Output the (x, y) coordinate of the center of the cell containing the given text.  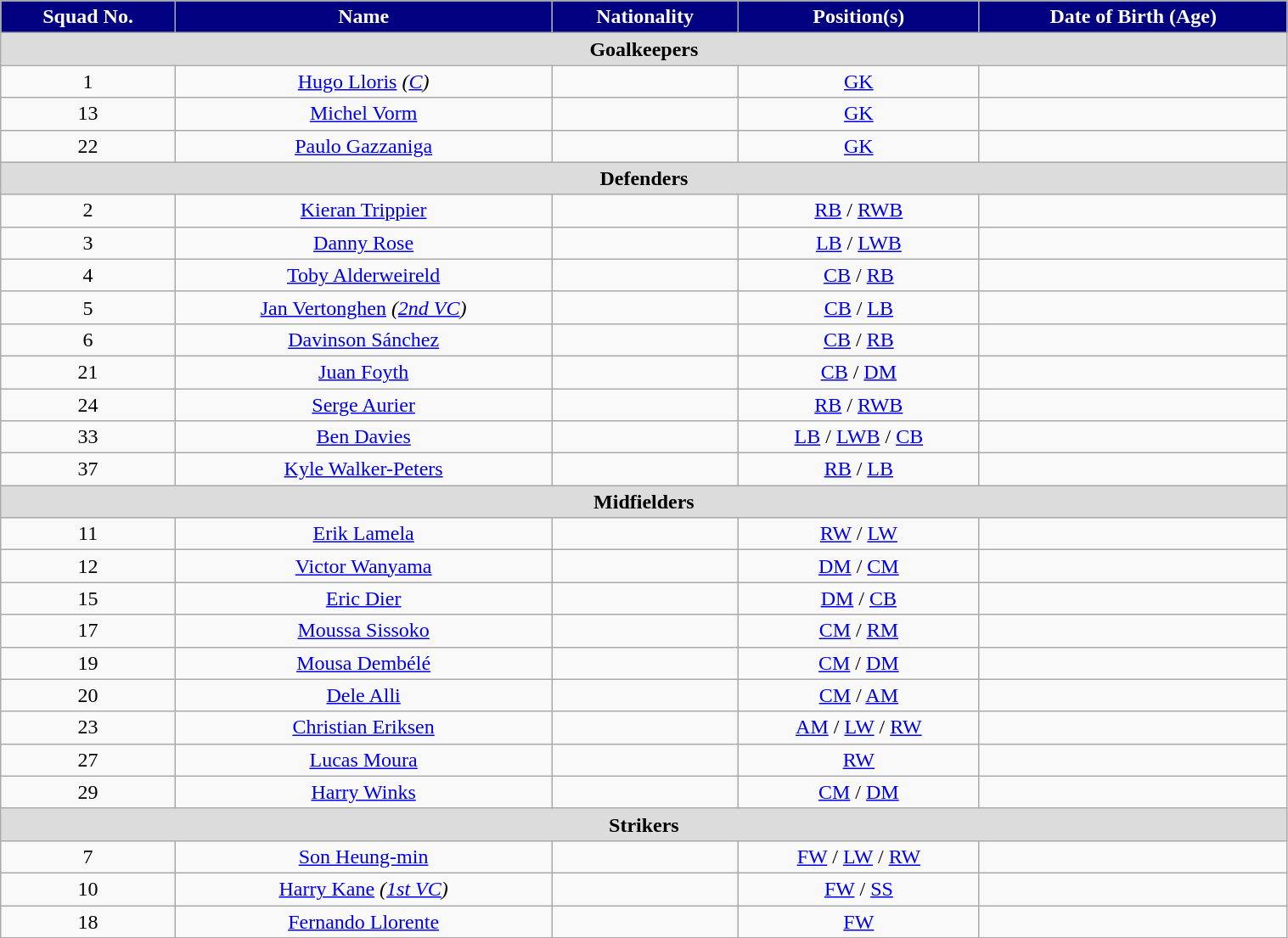
24 (88, 405)
Danny Rose (363, 243)
Squad No. (88, 17)
Moussa Sissoko (363, 631)
Strikers (644, 824)
Harry Kane (1st VC) (363, 889)
22 (88, 146)
CB / LB (858, 307)
Fernando Llorente (363, 921)
Dele Alli (363, 695)
Michel Vorm (363, 114)
Serge Aurier (363, 405)
29 (88, 792)
AM / LW / RW (858, 727)
11 (88, 534)
RW (858, 760)
18 (88, 921)
20 (88, 695)
Jan Vertonghen (2nd VC) (363, 307)
Toby Alderweireld (363, 275)
Name (363, 17)
Ben Davies (363, 437)
Son Heung-min (363, 857)
5 (88, 307)
Date of Birth (Age) (1133, 17)
23 (88, 727)
19 (88, 663)
37 (88, 469)
13 (88, 114)
Defenders (644, 178)
CM / AM (858, 695)
Hugo Lloris (C) (363, 81)
27 (88, 760)
DM / CB (858, 598)
RW / LW (858, 534)
Paulo Gazzaniga (363, 146)
Position(s) (858, 17)
Kieran Trippier (363, 211)
FW / LW / RW (858, 857)
FW (858, 921)
33 (88, 437)
CB / DM (858, 372)
Davinson Sánchez (363, 340)
Eric Dier (363, 598)
LB / LWB (858, 243)
Juan Foyth (363, 372)
6 (88, 340)
LB / LWB / CB (858, 437)
Mousa Dembélé (363, 663)
Lucas Moura (363, 760)
1 (88, 81)
7 (88, 857)
Goalkeepers (644, 49)
Christian Eriksen (363, 727)
15 (88, 598)
Nationality (645, 17)
FW / SS (858, 889)
Midfielders (644, 502)
12 (88, 566)
4 (88, 275)
CM / RM (858, 631)
2 (88, 211)
17 (88, 631)
3 (88, 243)
10 (88, 889)
Harry Winks (363, 792)
DM / CM (858, 566)
Kyle Walker-Peters (363, 469)
RB / LB (858, 469)
Erik Lamela (363, 534)
Victor Wanyama (363, 566)
21 (88, 372)
